Provide the [x, y] coordinate of the cell's center where the given text is located.  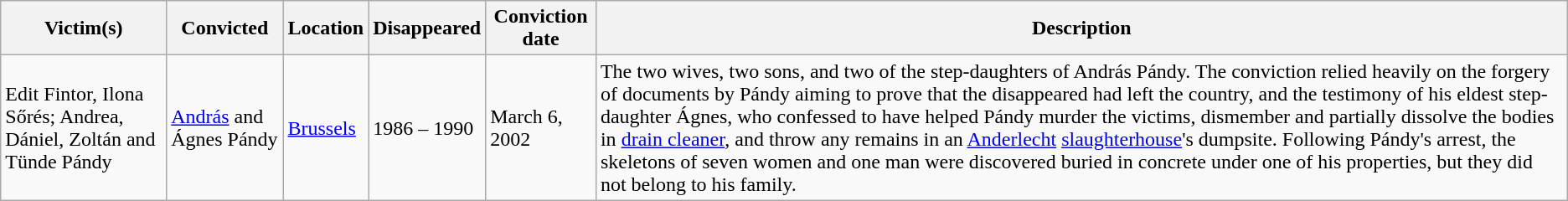
Convicted [224, 28]
Conviction date [541, 28]
Victim(s) [84, 28]
Brussels [326, 127]
Disappeared [427, 28]
1986 – 1990 [427, 127]
Edit Fintor, Ilona Sőrés; Andrea, Dániel, Zoltán and Tünde Pándy [84, 127]
March 6, 2002 [541, 127]
Description [1081, 28]
András and Ágnes Pándy [224, 127]
Location [326, 28]
